Locate the cell with the specified text and output its [X, Y] center coordinate. 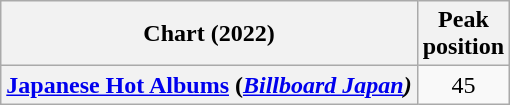
45 [463, 85]
Peakposition [463, 34]
Chart (2022) [209, 34]
Japanese Hot Albums (Billboard Japan) [209, 85]
